Scan for the cell matching the given text and deliver its [X, Y] coordinate at center. 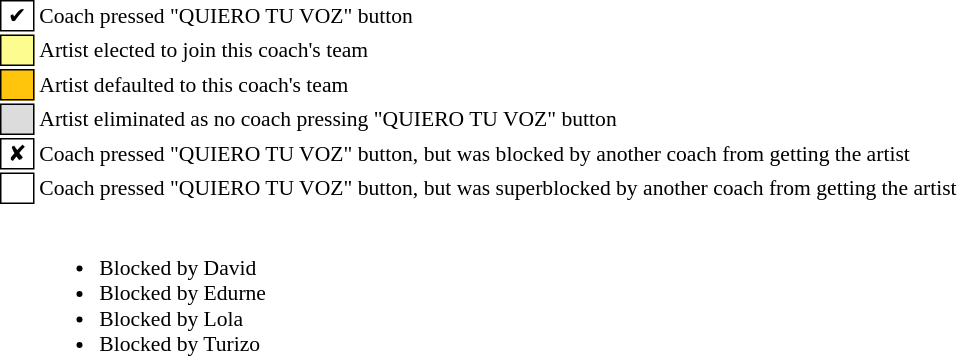
✘ [18, 154]
✔ [18, 16]
